Capture the cell that displays the provided text and extract its (X, Y) central coordinate. 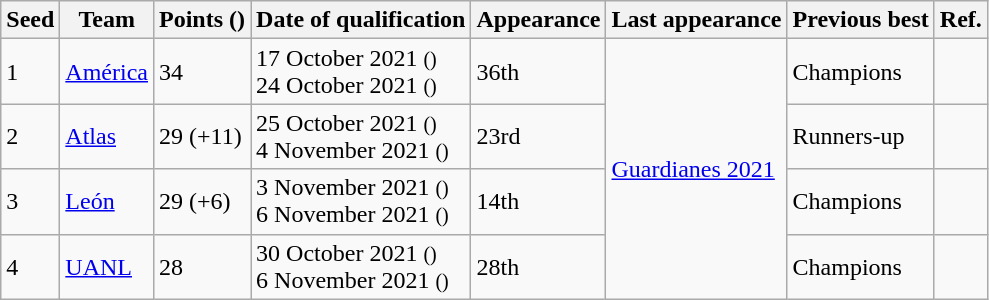
Atlas (107, 136)
29 (+11) (202, 136)
3 (30, 202)
Runners-up (860, 136)
Points () (202, 20)
Previous best (860, 20)
28 (202, 266)
1 (30, 72)
34 (202, 72)
25 October 2021 ()4 November 2021 () (361, 136)
Team (107, 20)
14th (538, 202)
León (107, 202)
29 (+6) (202, 202)
Ref. (960, 20)
30 October 2021 ()6 November 2021 () (361, 266)
Appearance (538, 20)
Date of qualification (361, 20)
UANL (107, 266)
17 October 2021 ()24 October 2021 () (361, 72)
23rd (538, 136)
4 (30, 266)
Guardianes 2021 (696, 169)
36th (538, 72)
3 November 2021 ()6 November 2021 () (361, 202)
Last appearance (696, 20)
Seed (30, 20)
América (107, 72)
28th (538, 266)
2 (30, 136)
